Extract the [x, y] coordinate from the center of the cell holding the provided text.  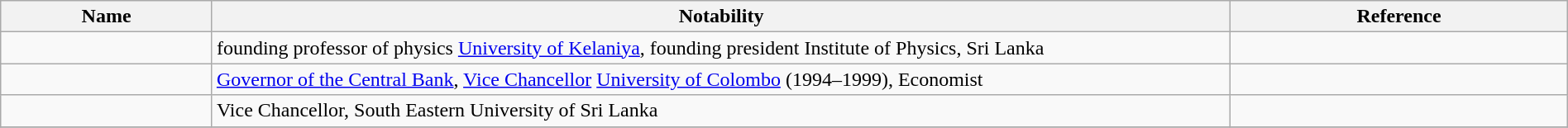
Name [107, 17]
Vice Chancellor, South Eastern University of Sri Lanka [721, 111]
Governor of the Central Bank, Vice Chancellor University of Colombo (1994–1999), Economist [721, 79]
founding professor of physics University of Kelaniya, founding president Institute of Physics, Sri Lanka [721, 48]
Reference [1399, 17]
Notability [721, 17]
